Scan for the cell matching the given text and deliver its (x, y) coordinate at center. 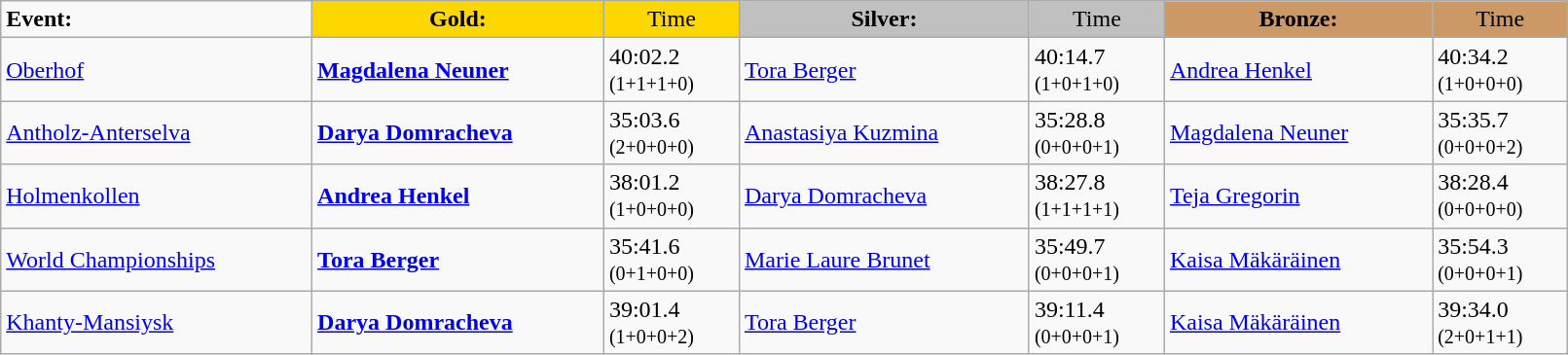
35:49.7(0+0+0+1) (1096, 259)
Gold: (458, 19)
39:34.0(2+0+1+1) (1501, 323)
Marie Laure Brunet (884, 259)
40:34.2(1+0+0+0) (1501, 70)
39:01.4(1+0+0+2) (672, 323)
Khanty-Mansiysk (157, 323)
38:01.2(1+0+0+0) (672, 196)
35:03.6(2+0+0+0) (672, 132)
Teja Gregorin (1298, 196)
Oberhof (157, 70)
Event: (157, 19)
40:14.7(1+0+1+0) (1096, 70)
Bronze: (1298, 19)
38:28.4(0+0+0+0) (1501, 196)
Holmenkollen (157, 196)
35:54.3(0+0+0+1) (1501, 259)
38:27.8(1+1+1+1) (1096, 196)
Anastasiya Kuzmina (884, 132)
39:11.4(0+0+0+1) (1096, 323)
40:02.2(1+1+1+0) (672, 70)
World Championships (157, 259)
35:35.7(0+0+0+2) (1501, 132)
35:28.8(0+0+0+1) (1096, 132)
Antholz-Anterselva (157, 132)
Silver: (884, 19)
35:41.6(0+1+0+0) (672, 259)
